Output the (X, Y) coordinate of the center of the cell containing the given text.  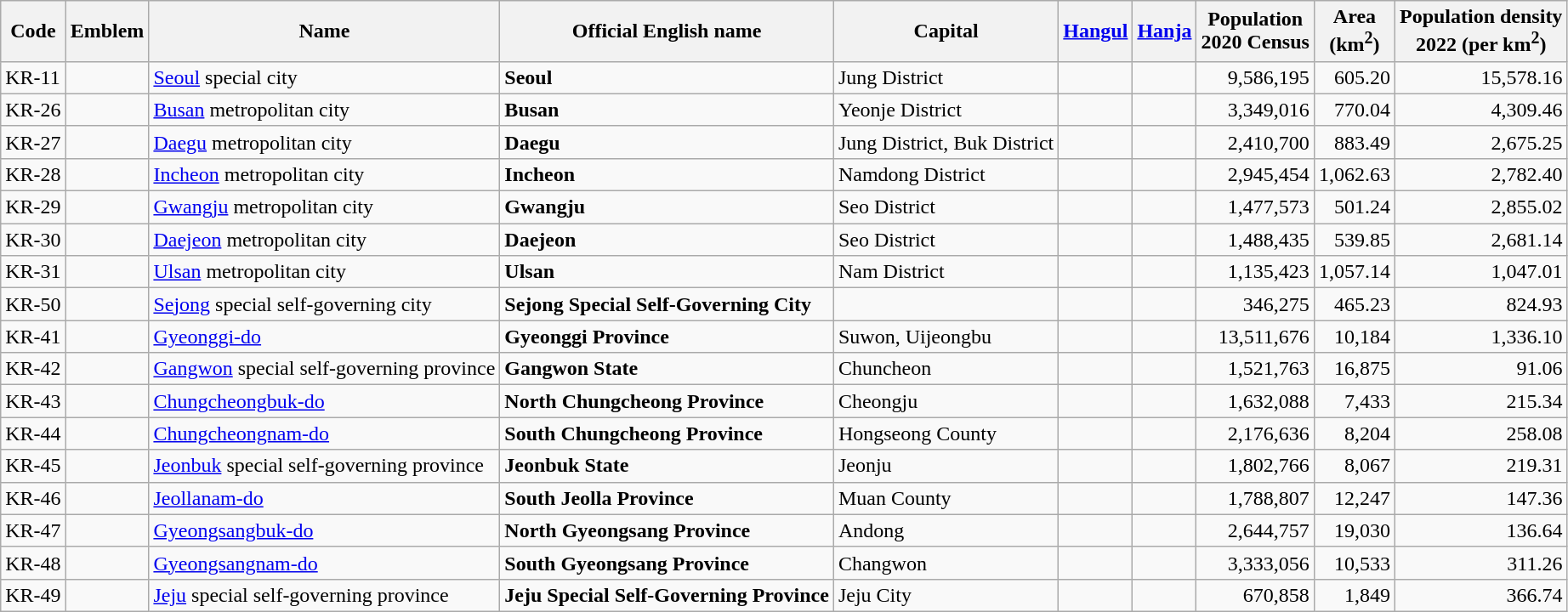
Name (325, 31)
2,782.40 (1480, 174)
2,644,757 (1255, 530)
Emblem (107, 31)
2,410,700 (1255, 142)
Jung District, Buk District (946, 142)
1,047.01 (1480, 272)
KR-27 (33, 142)
366.74 (1480, 595)
2,855.02 (1480, 207)
KR-30 (33, 240)
Hanja (1165, 31)
10,184 (1354, 337)
1,802,766 (1255, 466)
1,488,435 (1255, 240)
539.85 (1354, 240)
KR-45 (33, 466)
KR-46 (33, 498)
Chuncheon (946, 369)
North Chungcheong Province (667, 401)
Hangul (1095, 31)
South Chungcheong Province (667, 433)
2,176,636 (1255, 433)
KR-47 (33, 530)
Gyeongsangnam-do (325, 563)
147.36 (1480, 498)
Code (33, 31)
Gangwon special self-governing province (325, 369)
9,586,195 (1255, 77)
1,849 (1354, 595)
Andong (946, 530)
Gyeonggi Province (667, 337)
670,858 (1255, 595)
2,675.25 (1480, 142)
Busan (667, 110)
KR-48 (33, 563)
Area (km2) (1354, 31)
Changwon (946, 563)
136.64 (1480, 530)
258.08 (1480, 433)
215.34 (1480, 401)
Gangwon State (667, 369)
KR-50 (33, 304)
883.49 (1354, 142)
Hongseong County (946, 433)
KR-49 (33, 595)
KR-42 (33, 369)
KR-43 (33, 401)
Sejong special self-governing city (325, 304)
Sejong Special Self-Governing City (667, 304)
10,533 (1354, 563)
Population density 2022 (per km2) (1480, 31)
1,521,763 (1255, 369)
Official English name (667, 31)
1,788,807 (1255, 498)
Ulsan metropolitan city (325, 272)
Namdong District (946, 174)
Chungcheongbuk-do (325, 401)
Seoul special city (325, 77)
KR-26 (33, 110)
3,333,056 (1255, 563)
Chungcheongnam-do (325, 433)
Jeollanam-do (325, 498)
South Jeolla Province (667, 498)
Cheongju (946, 401)
465.23 (1354, 304)
South Gyeongsang Province (667, 563)
Busan metropolitan city (325, 110)
8,204 (1354, 433)
Daegu (667, 142)
1,336.10 (1480, 337)
1,477,573 (1255, 207)
311.26 (1480, 563)
7,433 (1354, 401)
KR-29 (33, 207)
91.06 (1480, 369)
Capital (946, 31)
1,135,423 (1255, 272)
Daegu metropolitan city (325, 142)
Daejeon (667, 240)
Nam District (946, 272)
KR-31 (33, 272)
8,067 (1354, 466)
Population 2020 Census (1255, 31)
Jeonbuk special self-governing province (325, 466)
Incheon metropolitan city (325, 174)
3,349,016 (1255, 110)
Gwangju (667, 207)
Jeju special self-governing province (325, 595)
Daejeon metropolitan city (325, 240)
Yeonje District (946, 110)
KR-44 (33, 433)
13,511,676 (1255, 337)
North Gyeongsang Province (667, 530)
2,681.14 (1480, 240)
824.93 (1480, 304)
KR-11 (33, 77)
KR-41 (33, 337)
KR-28 (33, 174)
346,275 (1255, 304)
501.24 (1354, 207)
Jeju City (946, 595)
1,057.14 (1354, 272)
1,632,088 (1255, 401)
Jeonju (946, 466)
19,030 (1354, 530)
Jeju Special Self-Governing Province (667, 595)
12,247 (1354, 498)
Ulsan (667, 272)
Incheon (667, 174)
770.04 (1354, 110)
Suwon, Uijeongbu (946, 337)
2,945,454 (1255, 174)
605.20 (1354, 77)
Jeonbuk State (667, 466)
4,309.46 (1480, 110)
Seoul (667, 77)
219.31 (1480, 466)
1,062.63 (1354, 174)
Gyeonggi-do (325, 337)
Gyeongsangbuk-do (325, 530)
Gwangju metropolitan city (325, 207)
16,875 (1354, 369)
Jung District (946, 77)
15,578.16 (1480, 77)
Muan County (946, 498)
